Return (X, Y) of the center of cell containing provided text 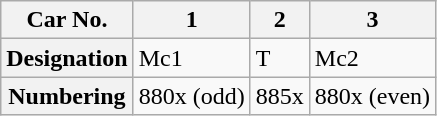
2 (280, 20)
1 (192, 20)
Numbering (67, 96)
880x (even) (372, 96)
880x (odd) (192, 96)
Mc1 (192, 58)
Car No. (67, 20)
3 (372, 20)
885x (280, 96)
T (280, 58)
Designation (67, 58)
Mc2 (372, 58)
